Detect which cell encompasses the target text, then output its (X, Y) center coordinate. 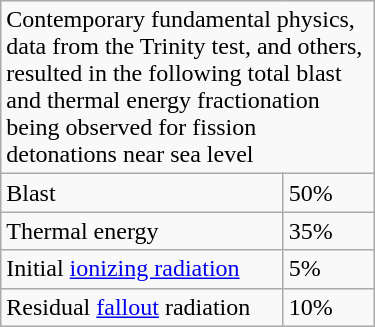
5% (328, 269)
Residual fallout radiation (142, 307)
Initial ionizing radiation (142, 269)
50% (328, 193)
10% (328, 307)
Blast (142, 193)
Thermal energy (142, 231)
35% (328, 231)
